Locate the cell with the specified text and output its [x, y] center coordinate. 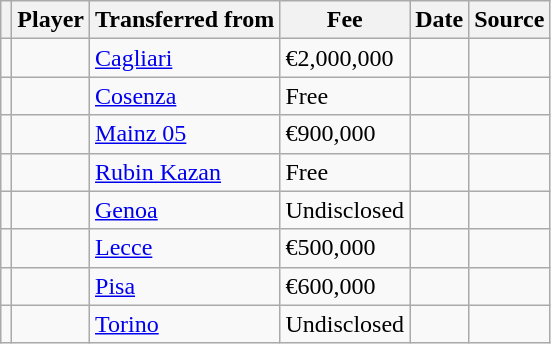
Torino [185, 324]
Player [51, 20]
Lecce [185, 248]
Transferred from [185, 20]
Cagliari [185, 58]
Pisa [185, 286]
€500,000 [345, 248]
€2,000,000 [345, 58]
Mainz 05 [185, 134]
€900,000 [345, 134]
€600,000 [345, 286]
Fee [345, 20]
Rubin Kazan [185, 172]
Cosenza [185, 96]
Source [510, 20]
Date [440, 20]
Genoa [185, 210]
